Search for the cell housing the specified text and yield its [x, y] center coordinate. 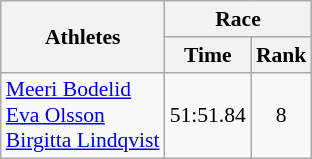
Rank [282, 55]
51:51.84 [208, 116]
Time [208, 55]
Race [238, 19]
Meeri BodelidEva OlssonBirgitta Lindqvist [83, 116]
8 [282, 116]
Athletes [83, 36]
